Return the [X, Y] coordinate for the center point of the cell that contains the specified text.  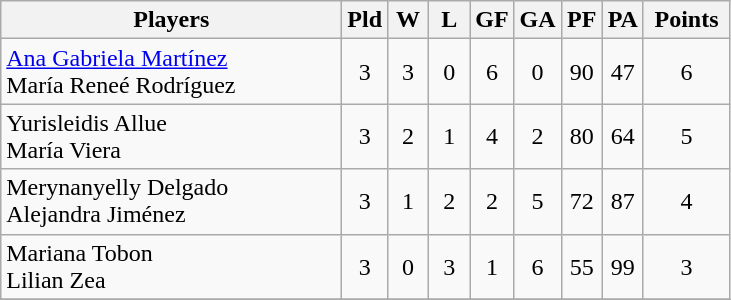
87 [622, 202]
GF [492, 20]
GA [538, 20]
Ana Gabriela Martínez María Reneé Rodríguez [172, 72]
Points [686, 20]
72 [582, 202]
Yurisleidis Allue María Viera [172, 136]
99 [622, 266]
90 [582, 72]
L [450, 20]
47 [622, 72]
80 [582, 136]
PF [582, 20]
PA [622, 20]
Pld [365, 20]
55 [582, 266]
W [408, 20]
Mariana TobonLilian Zea [172, 266]
Players [172, 20]
64 [622, 136]
Merynanyelly Delgado Alejandra Jiménez [172, 202]
